Identify which cell holds the provided text, then report its [x, y] central coordinate. 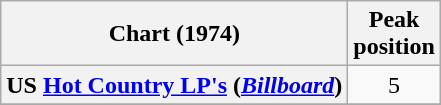
US Hot Country LP's (Billboard) [174, 85]
Peakposition [394, 34]
Chart (1974) [174, 34]
5 [394, 85]
